From the cell containing the given text, extract its center point as [X, Y] coordinate. 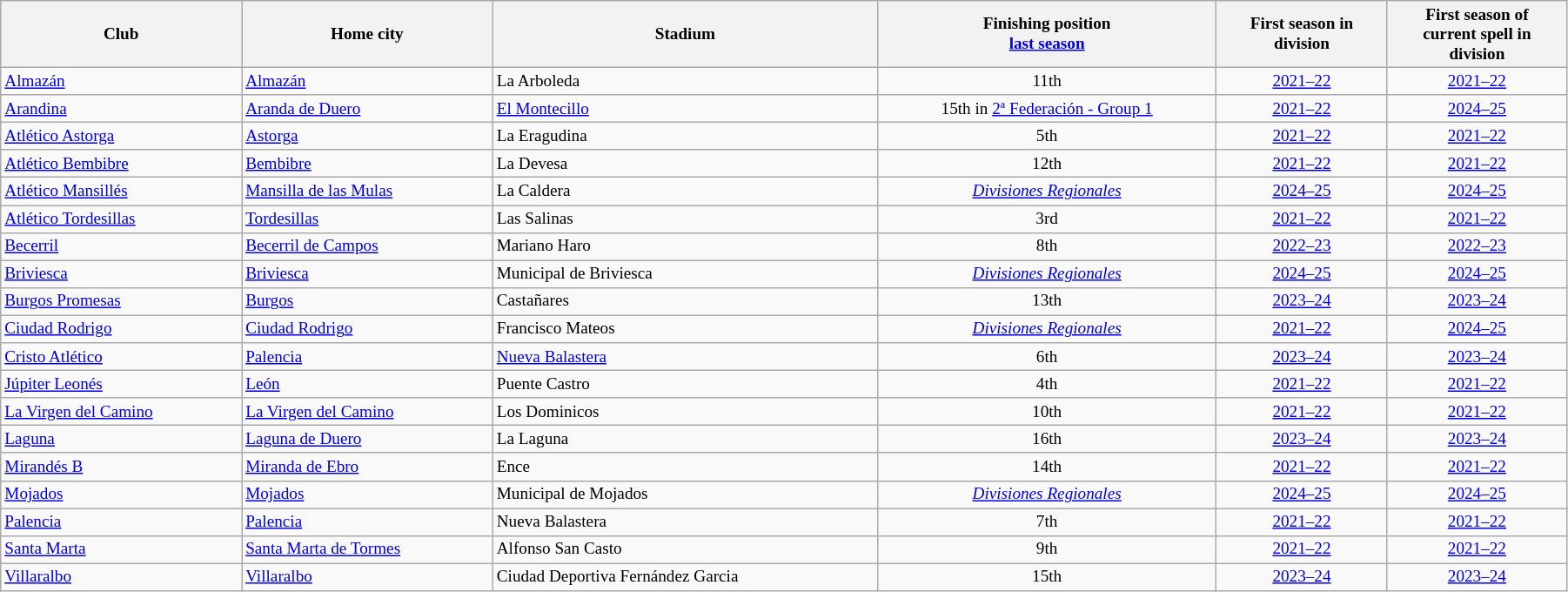
Burgos Promesas [122, 301]
La Eragudina [685, 136]
Los Dominicos [685, 412]
Laguna de Duero [367, 440]
Cristo Atlético [122, 357]
Francisco Mateos [685, 329]
15th [1048, 577]
Alfonso San Casto [685, 549]
Home city [367, 35]
Santa Marta [122, 549]
10th [1048, 412]
Atlético Tordesillas [122, 219]
Finishing positionlast season [1048, 35]
8th [1048, 246]
Burgos [367, 301]
Ciudad Deportiva Fernández Garcia [685, 577]
El Montecillo [685, 109]
9th [1048, 549]
Laguna [122, 440]
First season ofcurrent spell in division [1477, 35]
14th [1048, 467]
Becerril de Campos [367, 246]
Mariano Haro [685, 246]
Astorga [367, 136]
Aranda de Duero [367, 109]
La Caldera [685, 192]
La Arboleda [685, 81]
Becerril [122, 246]
7th [1048, 521]
Bembibre [367, 164]
13th [1048, 301]
Municipal de Mojados [685, 494]
Atlético Mansillés [122, 192]
Ence [685, 467]
Miranda de Ebro [367, 467]
Mansilla de las Mulas [367, 192]
Stadium [685, 35]
Las Salinas [685, 219]
12th [1048, 164]
La Laguna [685, 440]
Puente Castro [685, 384]
Atlético Astorga [122, 136]
Municipal de Briviesca [685, 274]
La Devesa [685, 164]
Tordesillas [367, 219]
Atlético Bembibre [122, 164]
Mirandés B [122, 467]
Santa Marta de Tormes [367, 549]
Arandina [122, 109]
6th [1048, 357]
Club [122, 35]
Castañares [685, 301]
First season indivision [1302, 35]
3rd [1048, 219]
11th [1048, 81]
16th [1048, 440]
Júpiter Leonés [122, 384]
15th in 2ª Federación - Group 1 [1048, 109]
4th [1048, 384]
5th [1048, 136]
León [367, 384]
